From the cell containing the given text, extract its center point as [x, y] coordinate. 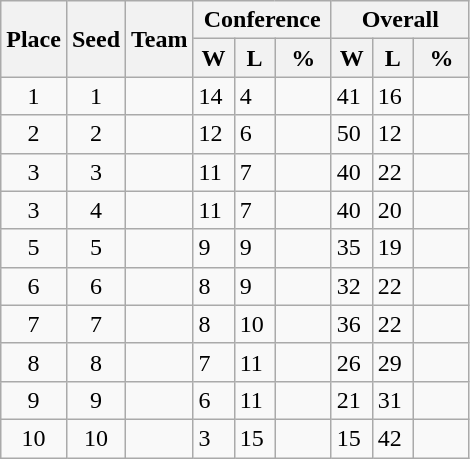
32 [352, 286]
14 [214, 96]
36 [352, 324]
Place [34, 39]
Seed [96, 39]
16 [392, 96]
Team [160, 39]
42 [392, 438]
21 [352, 400]
31 [392, 400]
Conference [262, 20]
50 [352, 134]
19 [392, 248]
26 [352, 362]
35 [352, 248]
29 [392, 362]
41 [352, 96]
Overall [400, 20]
20 [392, 210]
